Detect which cell encompasses the target text, then output its [x, y] center coordinate. 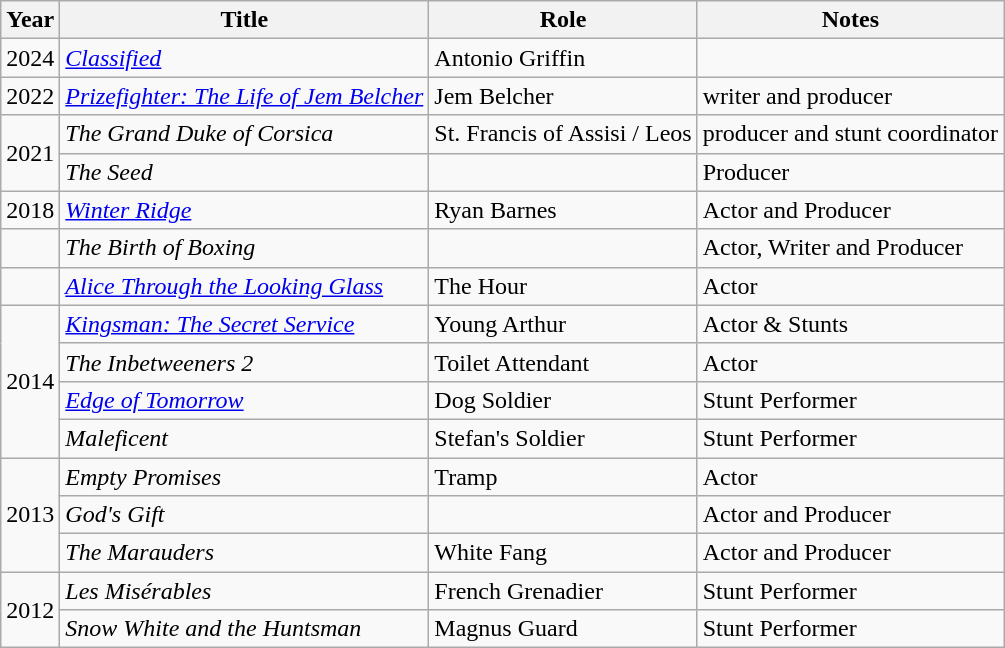
The Birth of Boxing [244, 248]
God's Gift [244, 515]
White Fang [563, 553]
Notes [850, 20]
Kingsman: The Secret Service [244, 324]
Producer [850, 172]
2022 [30, 96]
Antonio Griffin [563, 58]
writer and producer [850, 96]
Empty Promises [244, 477]
The Marauders [244, 553]
Magnus Guard [563, 629]
The Seed [244, 172]
2012 [30, 610]
Prizefighter: The Life of Jem Belcher [244, 96]
2013 [30, 515]
The Inbetweeners 2 [244, 362]
Snow White and the Huntsman [244, 629]
French Grenadier [563, 591]
The Grand Duke of Corsica [244, 134]
Les Misérables [244, 591]
2018 [30, 210]
Alice Through the Looking Glass [244, 286]
Toilet Attendant [563, 362]
St. Francis of Assisi / Leos [563, 134]
Actor & Stunts [850, 324]
Actor, Writer and Producer [850, 248]
Maleficent [244, 438]
Classified [244, 58]
Tramp [563, 477]
Role [563, 20]
Jem Belcher [563, 96]
producer and stunt coordinator [850, 134]
2024 [30, 58]
Winter Ridge [244, 210]
Stefan's Soldier [563, 438]
2014 [30, 381]
Edge of Tomorrow [244, 400]
Ryan Barnes [563, 210]
The Hour [563, 286]
2021 [30, 153]
Dog Soldier [563, 400]
Young Arthur [563, 324]
Year [30, 20]
Title [244, 20]
